For the text-containing cell, return its midpoint in (x, y) coordinate format. 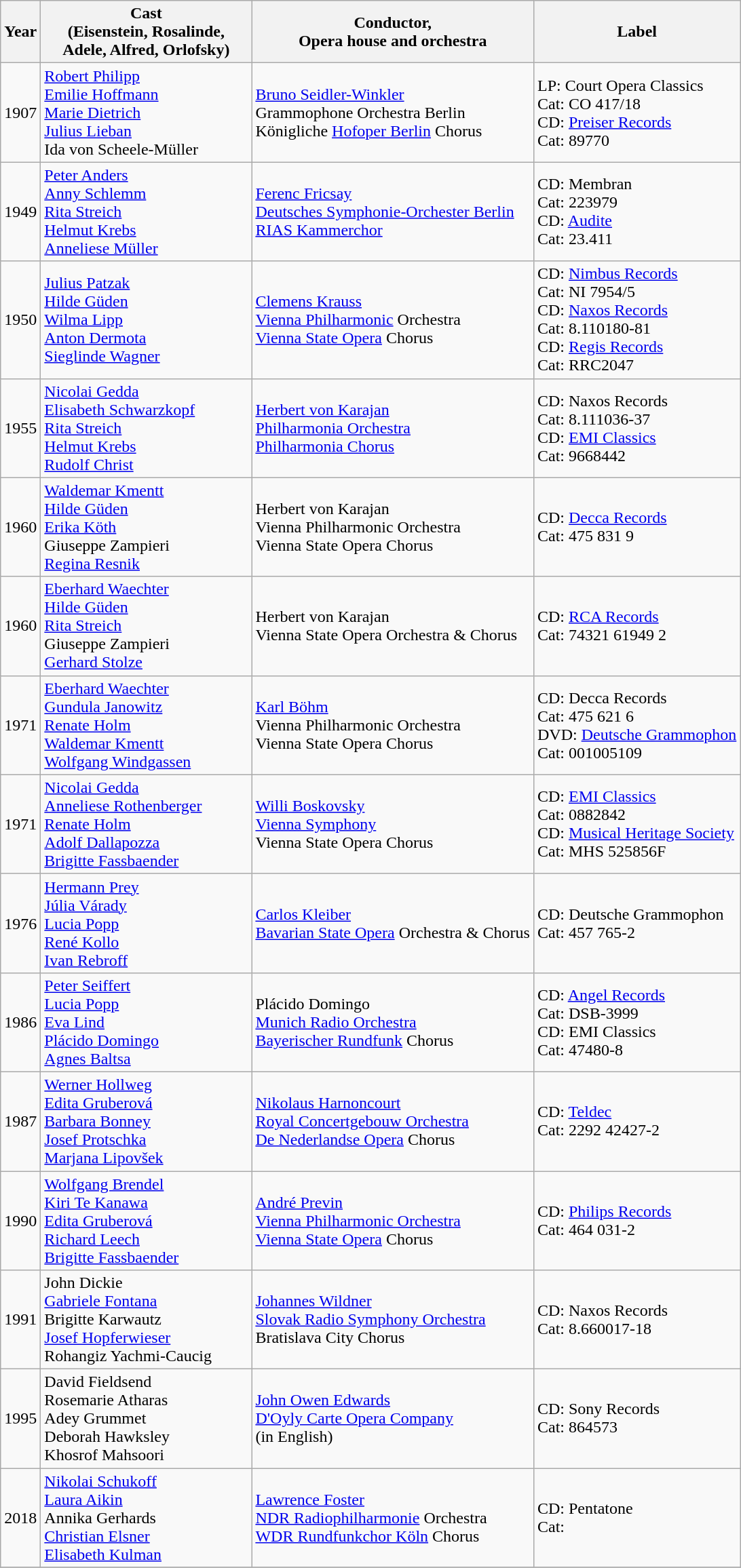
CD: Philips RecordsCat: 464 031-2 (636, 1220)
Waldemar KmenttHilde GüdenErika KöthGiuseppe ZampieriRegina Resnik (147, 527)
Ferenc FricsayDeutsches Symphonie-Orchester BerlinRIAS Kammerchor (393, 212)
Nicolai GeddaElisabeth SchwarzkopfRita StreichHelmut KrebsRudolf Christ (147, 428)
Bruno Seidler-WinklerGrammophone Orchestra BerlinKönigliche Hofoper Berlin Chorus (393, 113)
1950 (20, 320)
Eberhard WaechterGundula JanowitzRenate HolmWaldemar KmenttWolfgang Windgassen (147, 725)
Eberhard WaechterHilde GüdenRita StreichGiuseppe ZampieriGerhard Stolze (147, 626)
Herbert von KarajanVienna State Opera Orchestra & Chorus (393, 626)
Hermann PreyJúlia VáradyLucia PoppRené KolloIvan Rebroff (147, 923)
1949 (20, 212)
André PrevinVienna Philharmonic OrchestraVienna State Opera Chorus (393, 1220)
Julius PatzakHilde GüdenWilma LippAnton DermotaSieglinde Wagner (147, 320)
David FieldsendRosemarie AtharasAdey GrummetDeborah HawksleyKhosrof Mahsoori (147, 1419)
Cast(Eisenstein, Rosalinde,Adele, Alfred, Orlofsky) (147, 32)
Herbert von KarajanPhilharmonia OrchestraPhilharmonia Chorus (393, 428)
CD: TeldecCat: 2292 42427-2 (636, 1121)
Carlos KleiberBavarian State Opera Orchestra & Chorus (393, 923)
Peter SeiffertLucia PoppEva LindPlácido DomingoAgnes Baltsa (147, 1022)
1986 (20, 1022)
1976 (20, 923)
John Owen EdwardsD'Oyly Carte Opera Company(in English) (393, 1419)
1907 (20, 113)
CD: Decca RecordsCat: 475 621 6DVD: Deutsche GrammophonCat: 001005109 (636, 725)
CD: Angel RecordsCat: DSB-3999CD: EMI ClassicsCat: 47480-8 (636, 1022)
CD: RCA RecordsCat: 74321 61949 2 (636, 626)
Lawrence FosterNDR Radiophilharmonie OrchestraWDR Rundfunkchor Köln Chorus (393, 1518)
Label (636, 32)
CD: EMI ClassicsCat: 0882842CD: Musical Heritage SocietyCat: MHS 525856F (636, 824)
1995 (20, 1419)
CD: PentatoneCat: (636, 1518)
Karl BöhmVienna Philharmonic OrchestraVienna State Opera Chorus (393, 725)
Willi BoskovskyVienna SymphonyVienna State Opera Chorus (393, 824)
1955 (20, 428)
Werner HollwegEdita GruberováBarbara BonneyJosef ProtschkaMarjana Lipovšek (147, 1121)
2018 (20, 1518)
John DickieGabriele FontanaBrigitte KarwautzJosef HopferwieserRohangiz Yachmi-Caucig (147, 1320)
CD: Sony RecordsCat: 864573 (636, 1419)
Nikolaus HarnoncourtRoyal Concertgebouw OrchestraDe Nederlandse Opera Chorus (393, 1121)
Nikolai SchukoffLaura AikinAnnika GerhardsChristian ElsnerElisabeth Kulman (147, 1518)
CD: Naxos RecordsCat: 8.660017-18 (636, 1320)
Conductor,Opera house and orchestra (393, 32)
CD: Nimbus RecordsCat: NI 7954/5CD: Naxos RecordsCat: 8.110180-81CD: Regis RecordsCat: RRC2047 (636, 320)
Johannes WildnerSlovak Radio Symphony OrchestraBratislava City Chorus (393, 1320)
1990 (20, 1220)
LP: Court Opera ClassicsCat: CO 417/18CD: Preiser RecordsCat: 89770 (636, 113)
Clemens KraussVienna Philharmonic OrchestraVienna State Opera Chorus (393, 320)
Plácido DomingoMunich Radio OrchestraBayerischer Rundfunk Chorus (393, 1022)
1987 (20, 1121)
1991 (20, 1320)
CD: Decca RecordsCat: 475 831 9 (636, 527)
Robert PhilippEmilie HoffmannMarie DietrichJulius LiebanIda von Scheele-Müller (147, 113)
Peter AndersAnny SchlemmRita StreichHelmut KrebsAnneliese Müller (147, 212)
Year (20, 32)
Wolfgang BrendelKiri Te KanawaEdita GruberováRichard LeechBrigitte Fassbaender (147, 1220)
CD: Naxos RecordsCat: 8.111036-37CD: EMI ClassicsCat: 9668442 (636, 428)
CD: Deutsche GrammophonCat: 457 765-2 (636, 923)
Herbert von KarajanVienna Philharmonic OrchestraVienna State Opera Chorus (393, 527)
CD: MembranCat: 223979CD: AuditeCat: 23.411 (636, 212)
Nicolai GeddaAnneliese RothenbergerRenate HolmAdolf DallapozzaBrigitte Fassbaender (147, 824)
